Output the [x, y] coordinate of the center of the cell containing the given text.  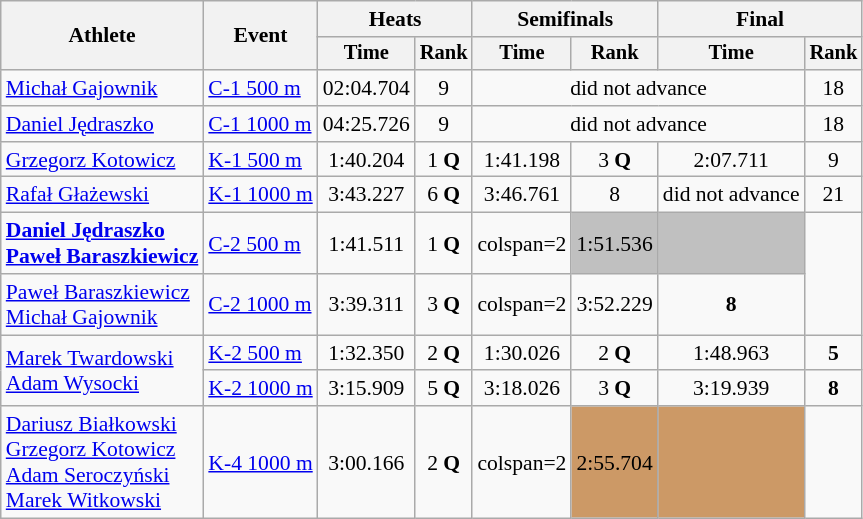
K-1 500 m [260, 160]
21 [834, 195]
5 [834, 353]
Semifinals [564, 19]
Daniel Jędraszko Paweł Baraszkiewicz [102, 244]
6 Q [444, 195]
1:41.198 [522, 160]
Event [260, 36]
3:39.311 [366, 304]
Michał Gajownik [102, 88]
C-2 500 m [260, 244]
1:51.536 [614, 244]
2:55.704 [614, 462]
K-4 1000 m [260, 462]
3:19.939 [732, 389]
1:32.350 [366, 353]
3:00.166 [366, 462]
Daniel Jędraszko [102, 124]
C-1 1000 m [260, 124]
3:43.227 [366, 195]
3:15.909 [366, 389]
K-2 1000 m [260, 389]
K-2 500 m [260, 353]
02:04.704 [366, 88]
1:48.963 [732, 353]
Heats [396, 19]
5 Q [444, 389]
Grzegorz Kotowicz [102, 160]
1:40.204 [366, 160]
Athlete [102, 36]
3:18.026 [522, 389]
Final [760, 19]
Dariusz Białkowski Grzegorz KotowiczAdam SeroczyńskiMarek Witkowski [102, 462]
C-1 500 m [260, 88]
3:52.229 [614, 304]
K-1 1000 m [260, 195]
04:25.726 [366, 124]
3:46.761 [522, 195]
C-2 1000 m [260, 304]
Rafał Głażewski [102, 195]
1:41.511 [366, 244]
Paweł Baraszkiewicz Michał Gajownik [102, 304]
2:07.711 [732, 160]
Marek TwardowskiAdam Wysocki [102, 370]
1:30.026 [522, 353]
